Return (x, y) of the center of cell containing provided text 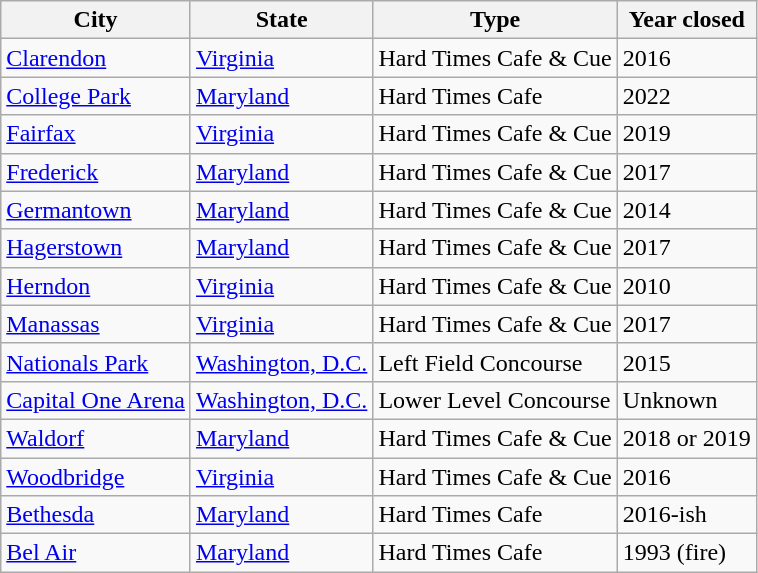
2019 (686, 134)
Frederick (96, 172)
2022 (686, 96)
City (96, 20)
Lower Level Concourse (495, 400)
Bethesda (96, 515)
State (281, 20)
Hagerstown (96, 248)
Type (495, 20)
Bel Air (96, 553)
2010 (686, 286)
Manassas (96, 324)
Fairfax (96, 134)
2018 or 2019 (686, 438)
Germantown (96, 210)
2015 (686, 362)
Year closed (686, 20)
Unknown (686, 400)
Clarendon (96, 58)
College Park (96, 96)
Left Field Concourse (495, 362)
Nationals Park (96, 362)
Capital One Arena (96, 400)
Waldorf (96, 438)
Herndon (96, 286)
2016-ish (686, 515)
2014 (686, 210)
Woodbridge (96, 477)
1993 (fire) (686, 553)
